For the text-containing cell, return its midpoint in (X, Y) coordinate format. 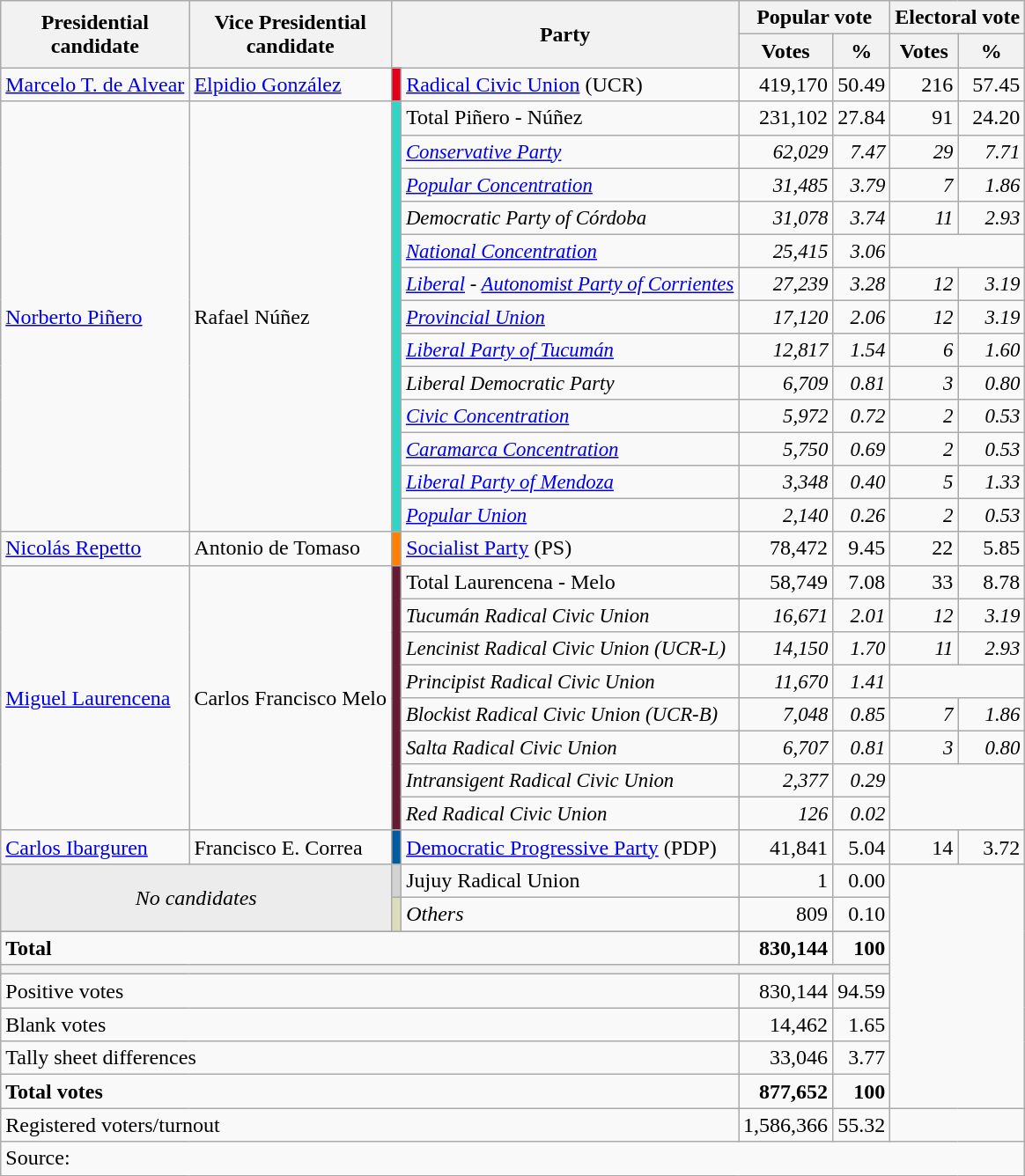
Liberal Party of Tucumán (571, 350)
6,709 (785, 383)
231,102 (785, 118)
Total votes (370, 1091)
0.72 (861, 416)
Registered voters/turnout (370, 1125)
1.70 (861, 649)
14,462 (785, 1025)
16,671 (785, 615)
7.47 (861, 151)
Caramarca Concentration (571, 449)
9.45 (861, 548)
809 (785, 915)
Provincial Union (571, 317)
Elpidio González (291, 85)
Intransigent Radical Civic Union (571, 781)
5,972 (785, 416)
24.20 (992, 118)
1.54 (861, 350)
Democratic Party of Córdoba (571, 217)
1 (785, 880)
216 (925, 85)
Carlos Francisco Melo (291, 697)
Conservative Party (571, 151)
3.79 (861, 185)
0.00 (861, 880)
5,750 (785, 449)
Presidentialcandidate (95, 34)
Civic Concentration (571, 416)
2.06 (861, 317)
6 (925, 350)
50.49 (861, 85)
Democratic Progressive Party (PDP) (571, 847)
2,140 (785, 516)
Others (571, 915)
Tally sheet differences (370, 1058)
91 (925, 118)
Tucumán Radical Civic Union (571, 615)
33 (925, 582)
1,586,366 (785, 1125)
5 (925, 482)
Party (565, 34)
Salta Radical Civic Union (571, 748)
5.85 (992, 548)
Positive votes (370, 991)
Principist Radical Civic Union (571, 681)
0.02 (861, 814)
Total Laurencena - Melo (571, 582)
Popular Concentration (571, 185)
22 (925, 548)
33,046 (785, 1058)
8.78 (992, 582)
3.06 (861, 251)
3.74 (861, 217)
Rafael Núñez (291, 317)
29 (925, 151)
0.85 (861, 715)
25,415 (785, 251)
31,485 (785, 185)
2,377 (785, 781)
31,078 (785, 217)
0.69 (861, 449)
Blank votes (370, 1025)
0.10 (861, 915)
Nicolás Repetto (95, 548)
Blockist Radical Civic Union (UCR-B) (571, 715)
1.41 (861, 681)
Liberal Democratic Party (571, 383)
National Concentration (571, 251)
Popular vote (815, 18)
7,048 (785, 715)
Electoral vote (958, 18)
3.77 (861, 1058)
Jujuy Radical Union (571, 880)
11,670 (785, 681)
126 (785, 814)
Total (370, 948)
3.28 (861, 283)
12,817 (785, 350)
14,150 (785, 649)
Source: (512, 1158)
41,841 (785, 847)
2.01 (861, 615)
0.29 (861, 781)
1.33 (992, 482)
57.45 (992, 85)
Red Radical Civic Union (571, 814)
0.26 (861, 516)
419,170 (785, 85)
27,239 (785, 283)
58,749 (785, 582)
0.40 (861, 482)
14 (925, 847)
Antonio de Tomaso (291, 548)
Lencinist Radical Civic Union (UCR-L) (571, 649)
Marcelo T. de Alvear (95, 85)
1.60 (992, 350)
27.84 (861, 118)
55.32 (861, 1125)
Liberal - Autonomist Party of Corrientes (571, 283)
877,652 (785, 1091)
6,707 (785, 748)
94.59 (861, 991)
No candidates (196, 897)
78,472 (785, 548)
Carlos Ibarguren (95, 847)
Vice Presidentialcandidate (291, 34)
1.65 (861, 1025)
17,120 (785, 317)
5.04 (861, 847)
Popular Union (571, 516)
Total Piñero - Núñez (571, 118)
Miguel Laurencena (95, 697)
3.72 (992, 847)
3,348 (785, 482)
7.71 (992, 151)
62,029 (785, 151)
Francisco E. Correa (291, 847)
Liberal Party of Mendoza (571, 482)
7.08 (861, 582)
Norberto Piñero (95, 317)
Socialist Party (PS) (571, 548)
Radical Civic Union (UCR) (571, 85)
